Extract the [X, Y] coordinate from the center of the cell holding the provided text.  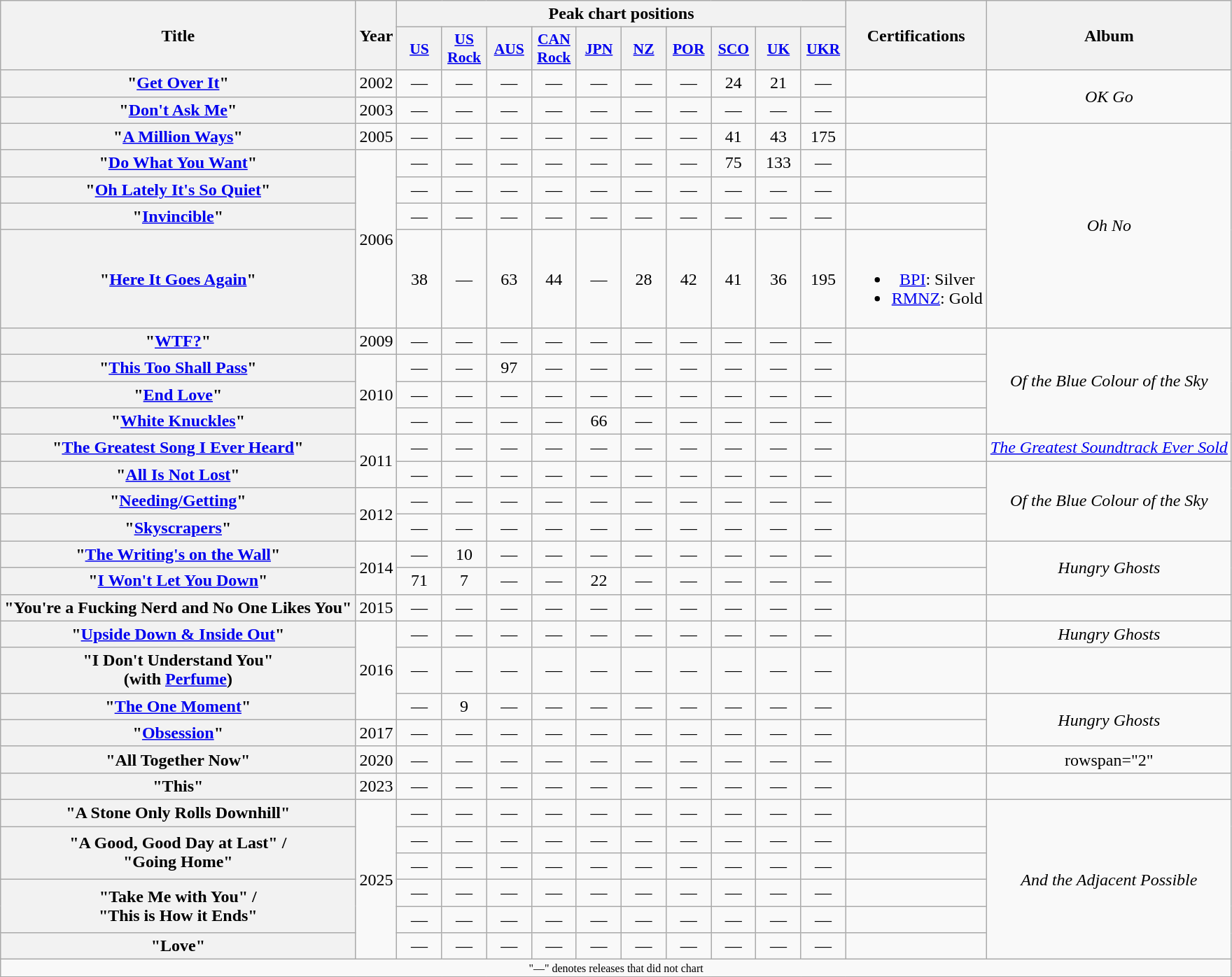
"Don't Ask Me" [178, 110]
42 [689, 279]
"You're a Fucking Nerd and No One Likes You" [178, 607]
AUS [509, 49]
"Obsession" [178, 733]
38 [419, 279]
Oh No [1109, 225]
"WTF?" [178, 341]
"—" denotes releases that did not chart [616, 968]
24 [734, 83]
"A Million Ways" [178, 136]
Peak chart positions [622, 14]
"A Stone Only Rolls Downhill" [178, 813]
"All Together Now" [178, 759]
Title [178, 35]
Year [377, 35]
2009 [377, 341]
"Upside Down & Inside Out" [178, 634]
"This" [178, 786]
"Love" [178, 946]
"The Greatest Song I Ever Heard" [178, 448]
75 [734, 163]
BPI: SilverRMNZ: Gold [916, 279]
10 [464, 554]
2002 [377, 83]
OK Go [1109, 97]
"I Won't Let You Down" [178, 581]
2014 [377, 568]
195 [823, 279]
Certifications [916, 35]
CANRock [554, 49]
2005 [377, 136]
"I Don't Understand You"(with Perfume) [178, 670]
9 [464, 706]
2025 [377, 879]
71 [419, 581]
"End Love" [178, 394]
NZ [644, 49]
SCO [734, 49]
USRock [464, 49]
"This Too Shall Pass" [178, 367]
And the Adjacent Possible [1109, 879]
7 [464, 581]
Album [1109, 35]
2016 [377, 670]
UKR [823, 49]
63 [509, 279]
44 [554, 279]
97 [509, 367]
"Needing/Getting" [178, 501]
133 [778, 163]
rowspan="2" [1109, 759]
"Take Me with You" / "This is How it Ends" [178, 906]
"The Writing's on the Wall" [178, 554]
2006 [377, 239]
POR [689, 49]
"The One Moment" [178, 706]
2003 [377, 110]
"Do What You Want" [178, 163]
2023 [377, 786]
21 [778, 83]
JPN [598, 49]
"Oh Lately It's So Quiet" [178, 190]
22 [598, 581]
36 [778, 279]
"All Is Not Lost" [178, 475]
2012 [377, 514]
2011 [377, 461]
2015 [377, 607]
28 [644, 279]
"White Knuckles" [178, 421]
"Here It Goes Again" [178, 279]
2010 [377, 394]
"Get Over It" [178, 83]
The Greatest Soundtrack Ever Sold [1109, 448]
US [419, 49]
2017 [377, 733]
"A Good, Good Day at Last" / "Going Home" [178, 852]
66 [598, 421]
"Skyscrapers" [178, 528]
UK [778, 49]
175 [823, 136]
43 [778, 136]
2020 [377, 759]
"Invincible" [178, 216]
